Search for the cell housing the specified text and yield its [x, y] center coordinate. 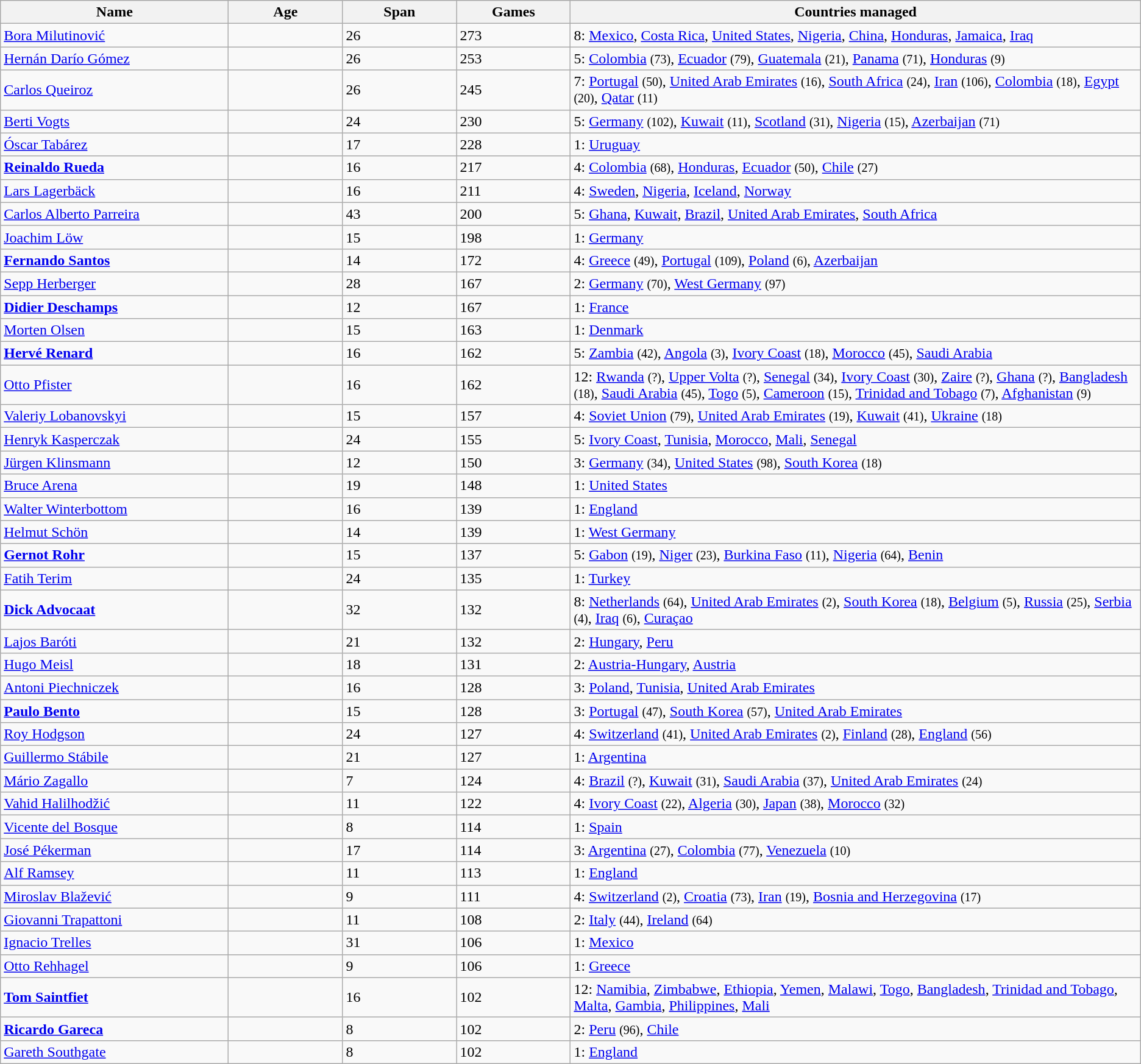
Antoni Piechniczek [115, 687]
8: Netherlands (64), United Arab Emirates (2), South Korea (18), Belgium (5), Russia (25), Serbia (4), Iraq (6), Curaçao [856, 609]
1: Turkey [856, 578]
1: United States [856, 486]
1: West Germany [856, 532]
2: Hungary, Peru [856, 641]
3: Germany (34), United States (98), South Korea (18) [856, 463]
Otto Pfister [115, 385]
7: Portugal (50), United Arab Emirates (16), South Africa (24), Iran (106), Colombia (18), Egypt (20), Qatar (11) [856, 90]
148 [513, 486]
2: Germany (70), West Germany (97) [856, 283]
5: Germany (102), Kuwait (11), Scotland (31), Nigeria (15), Azerbaijan (71) [856, 121]
Age [285, 12]
Morten Olsen [115, 330]
32 [400, 609]
200 [513, 214]
253 [513, 59]
Joachim Löw [115, 237]
Games [513, 12]
155 [513, 439]
Dick Advocaat [115, 609]
Bruce Arena [115, 486]
Lajos Baróti [115, 641]
Miroslav Blažević [115, 896]
Vicente del Bosque [115, 827]
Alf Ramsey [115, 873]
Guillermo Stábile [115, 757]
8: Mexico, Costa Rica, United States, Nigeria, China, Honduras, Jamaica, Iraq [856, 35]
3: Poland, Tunisia, United Arab Emirates [856, 687]
4: Switzerland (41), United Arab Emirates (2), Finland (28), England (56) [856, 734]
Paulo Bento [115, 711]
1: Greece [856, 966]
211 [513, 191]
5: Ghana, Kuwait, Brazil, United Arab Emirates, South Africa [856, 214]
5: Gabon (19), Niger (23), Burkina Faso (11), Nigeria (64), Benin [856, 555]
28 [400, 283]
Ignacio Trelles [115, 943]
Jürgen Klinsmann [115, 463]
111 [513, 896]
1: Spain [856, 827]
Span [400, 12]
108 [513, 920]
2: Italy (44), Ireland (64) [856, 920]
228 [513, 144]
José Pékerman [115, 850]
5: Colombia (73), Ecuador (79), Guatemala (21), Panama (71), Honduras (9) [856, 59]
113 [513, 873]
1: Germany [856, 237]
273 [513, 35]
3: Portugal (47), South Korea (57), United Arab Emirates [856, 711]
Countries managed [856, 12]
Hervé Renard [115, 353]
Walter Winterbottom [115, 509]
5: Zambia (42), Angola (3), Ivory Coast (18), Morocco (45), Saudi Arabia [856, 353]
4: Soviet Union (79), United Arab Emirates (19), Kuwait (41), Ukraine (18) [856, 416]
124 [513, 781]
Bora Milutinović [115, 35]
Roy Hodgson [115, 734]
163 [513, 330]
Name [115, 12]
1: France [856, 307]
Berti Vogts [115, 121]
4: Ivory Coast (22), Algeria (30), Japan (38), Morocco (32) [856, 804]
Lars Lagerbäck [115, 191]
Valeriy Lobanovskyi [115, 416]
Hernán Darío Gómez [115, 59]
Fernando Santos [115, 260]
Mário Zagallo [115, 781]
Óscar Tabárez [115, 144]
Reinaldo Rueda [115, 168]
230 [513, 121]
Didier Deschamps [115, 307]
137 [513, 555]
Tom Saintfiet [115, 997]
4: Brazil (?), Kuwait (31), Saudi Arabia (37), United Arab Emirates (24) [856, 781]
1: Uruguay [856, 144]
4: Switzerland (2), Croatia (73), Iran (19), Bosnia and Herzegovina (17) [856, 896]
198 [513, 237]
7 [400, 781]
Helmut Schön [115, 532]
43 [400, 214]
1: Mexico [856, 943]
Otto Rehhagel [115, 966]
31 [400, 943]
Giovanni Trapattoni [115, 920]
217 [513, 168]
150 [513, 463]
4: Colombia (68), Honduras, Ecuador (50), Chile (27) [856, 168]
12: Namibia, Zimbabwe, Ethiopia, Yemen, Malawi, Togo, Bangladesh, Trinidad and Tobago, Malta, Gambia, Philippines, Mali [856, 997]
2: Peru (96), Chile [856, 1029]
Sepp Herberger [115, 283]
4: Greece (49), Portugal (109), Poland (6), Azerbaijan [856, 260]
3: Argentina (27), Colombia (77), Venezuela (10) [856, 850]
Ricardo Gareca [115, 1029]
Gernot Rohr [115, 555]
19 [400, 486]
122 [513, 804]
Hugo Meisl [115, 664]
Henryk Kasperczak [115, 439]
5: Ivory Coast, Tunisia, Morocco, Mali, Senegal [856, 439]
2: Austria-Hungary, Austria [856, 664]
245 [513, 90]
157 [513, 416]
4: Sweden, Nigeria, Iceland, Norway [856, 191]
Carlos Queiroz [115, 90]
1: Argentina [856, 757]
Fatih Terim [115, 578]
131 [513, 664]
1: Denmark [856, 330]
Gareth Southgate [115, 1052]
18 [400, 664]
135 [513, 578]
172 [513, 260]
Carlos Alberto Parreira [115, 214]
Vahid Halilhodžić [115, 804]
